Scan for the cell matching the given text and deliver its (x, y) coordinate at center. 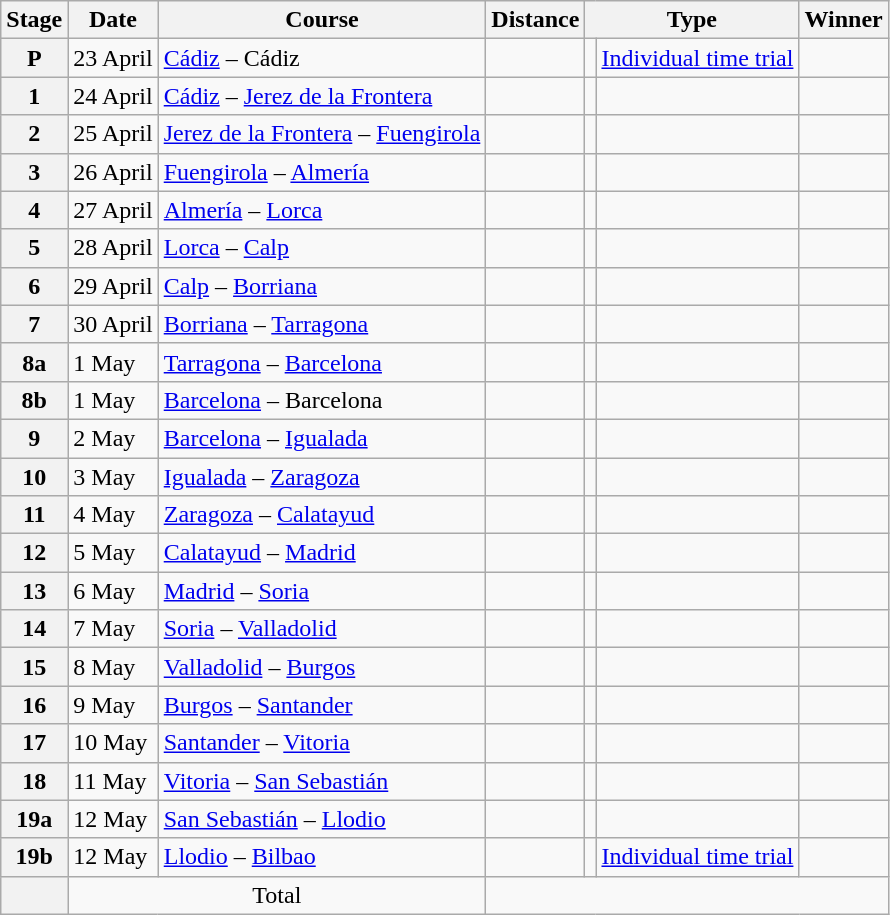
2 May (113, 438)
10 May (113, 743)
7 May (113, 629)
Type (692, 20)
Calp – Borriana (322, 286)
4 May (113, 515)
6 (34, 286)
2 (34, 134)
14 (34, 629)
19b (34, 857)
8b (34, 400)
29 April (113, 286)
26 April (113, 172)
17 (34, 743)
16 (34, 705)
Madrid – Soria (322, 591)
Jerez de la Frontera – Fuengirola (322, 134)
P (34, 58)
Fuengirola – Almería (322, 172)
Santander – Vitoria (322, 743)
25 April (113, 134)
Zaragoza – Calatayud (322, 515)
Valladolid – Burgos (322, 667)
8 May (113, 667)
13 (34, 591)
Borriana – Tarragona (322, 324)
4 (34, 210)
Burgos – Santander (322, 705)
9 May (113, 705)
18 (34, 781)
23 April (113, 58)
Winner (844, 20)
30 April (113, 324)
11 May (113, 781)
27 April (113, 210)
Calatayud – Madrid (322, 553)
Date (113, 20)
5 May (113, 553)
Distance (536, 20)
Barcelona – Igualada (322, 438)
12 (34, 553)
11 (34, 515)
15 (34, 667)
Llodio – Bilbao (322, 857)
Stage (34, 20)
3 May (113, 477)
Almería – Lorca (322, 210)
Cádiz – Jerez de la Frontera (322, 96)
Soria – Valladolid (322, 629)
Tarragona – Barcelona (322, 362)
6 May (113, 591)
Lorca – Calp (322, 248)
28 April (113, 248)
5 (34, 248)
Igualada – Zaragoza (322, 477)
San Sebastián – Llodio (322, 819)
7 (34, 324)
Course (322, 20)
24 April (113, 96)
Cádiz – Cádiz (322, 58)
9 (34, 438)
10 (34, 477)
Total (277, 895)
Vitoria – San Sebastián (322, 781)
Barcelona – Barcelona (322, 400)
19a (34, 819)
8a (34, 362)
1 (34, 96)
3 (34, 172)
